Return (X, Y) of the center of cell containing provided text 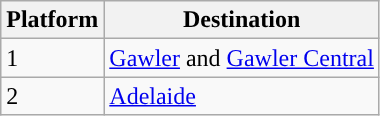
Platform (52, 20)
Adelaide (242, 96)
Destination (242, 20)
1 (52, 58)
Gawler and Gawler Central (242, 58)
2 (52, 96)
